Provide the (X, Y) coordinate of the cell's center where the given text is located.  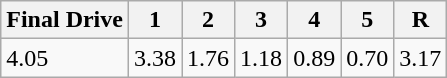
3.38 (154, 58)
Final Drive (65, 20)
0.70 (368, 58)
1.18 (262, 58)
5 (368, 20)
4 (314, 20)
3 (262, 20)
3.17 (420, 58)
0.89 (314, 58)
1.76 (208, 58)
4.05 (65, 58)
R (420, 20)
1 (154, 20)
2 (208, 20)
